Identify which cell holds the provided text, then report its (x, y) central coordinate. 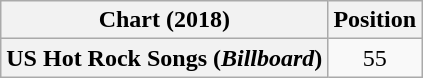
Chart (2018) (164, 20)
US Hot Rock Songs (Billboard) (164, 58)
Position (375, 20)
55 (375, 58)
